Pinpoint the cell where the given text exists, returning its (X, Y) midpoint coordinate. 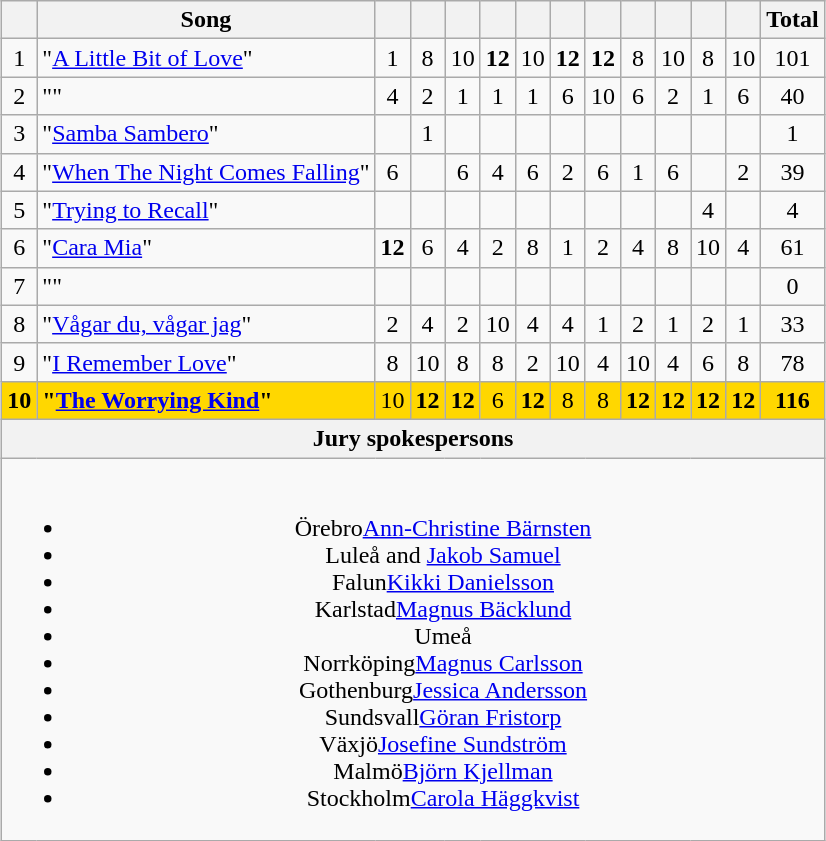
Total (793, 20)
33 (793, 324)
"The Worrying Kind" (206, 400)
"I Remember Love" (206, 362)
"Vågar du, vågar jag" (206, 324)
Jury spokespersons (413, 438)
40 (793, 96)
3 (20, 134)
101 (793, 58)
"A Little Bit of Love" (206, 58)
"Trying to Recall" (206, 210)
"Samba Sambero" (206, 134)
61 (793, 248)
39 (793, 172)
"Cara Mia" (206, 248)
9 (20, 362)
116 (793, 400)
5 (20, 210)
"When The Night Comes Falling" (206, 172)
0 (793, 286)
7 (20, 286)
78 (793, 362)
Song (206, 20)
